Extract the [X, Y] coordinate from the center of the cell holding the provided text.  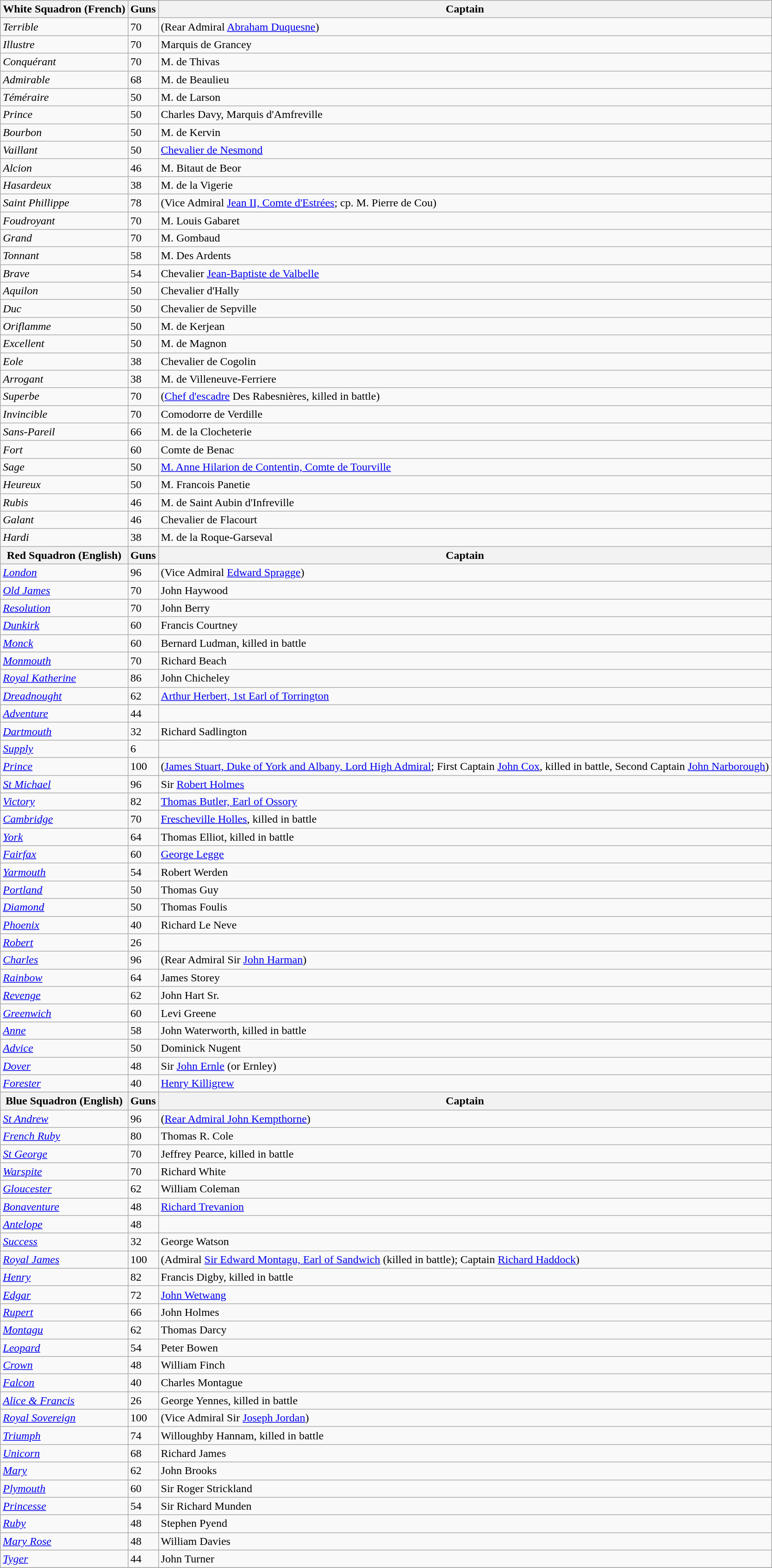
French Ruby [64, 1136]
John Waterworth, killed in battle [465, 1030]
James Storey [465, 978]
Richard White [465, 1171]
Antelope [64, 1224]
Sans-Pareil [64, 432]
Thomas Butler, Earl of Ossory [465, 802]
M. Bitaut de Beor [465, 167]
Plymouth [64, 1488]
M. de la Roque-Garseval [465, 538]
Admirable [64, 80]
Francis Courtney [465, 626]
Bonaventure [64, 1207]
Rainbow [64, 978]
Victory [64, 802]
Edgar [64, 1295]
Henry Killigrew [465, 1084]
(Rear Admiral John Kempthorne) [465, 1119]
Bourbon [64, 132]
Eole [64, 361]
Robert Werden [465, 872]
Henry [64, 1277]
(Vice Admiral Edward Spragge) [465, 573]
Blue Squadron (English) [64, 1101]
Charles Davy, Marquis d'Amfreville [465, 115]
Dunkirk [64, 626]
Unicorn [64, 1453]
Monck [64, 643]
(Vice Admiral Sir Joseph Jordan) [465, 1418]
Dominick Nugent [465, 1048]
John Brooks [465, 1471]
(Admiral Sir Edward Montagu, Earl of Sandwich (killed in battle); Captain Richard Haddock) [465, 1259]
Ruby [64, 1524]
Mary [64, 1471]
Sir Robert Holmes [465, 784]
Mary Rose [64, 1541]
Robert [64, 942]
Saint Phillippe [64, 203]
(Rear Admiral Sir John Harman) [465, 960]
M. de Saint Aubin d'Infreville [465, 502]
John Holmes [465, 1312]
Galant [64, 520]
William Coleman [465, 1189]
Heureux [64, 484]
Richard Le Neve [465, 925]
Montagu [64, 1330]
Fort [64, 449]
Comodorre de Verdille [465, 414]
Fairfax [64, 855]
Chevalier de Cogolin [465, 361]
St Michael [64, 784]
Gloucester [64, 1189]
Arthur Herbert, 1st Earl of Torrington [465, 696]
Vaillant [64, 150]
John Berry [465, 608]
Bernard Ludman, killed in battle [465, 643]
Sir Richard Munden [465, 1506]
Success [64, 1242]
Alice & Francis [64, 1401]
John Haywood [465, 590]
Thomas Darcy [465, 1330]
M. de Villeneuve-Ferriere [465, 379]
Richard Beach [465, 661]
M. de Kervin [465, 132]
Crown [64, 1365]
London [64, 573]
(Vice Admiral Jean II, Comte d'Estrées; cp. M. Pierre de Cou) [465, 203]
St George [64, 1154]
Conquérant [64, 62]
(James Stuart, Duke of York and Albany, Lord High Admiral; First Captain John Cox, killed in battle, Second Captain John Narborough) [465, 766]
Richard James [465, 1453]
Alcion [64, 167]
Warspite [64, 1171]
Red Squadron (English) [64, 555]
M. de Larson [465, 97]
Jeffrey Pearce, killed in battle [465, 1154]
Dreadnought [64, 696]
York [64, 837]
M. de Kerjean [465, 326]
Illustre [64, 44]
George Yennes, killed in battle [465, 1401]
Richard Trevanion [465, 1207]
M. Anne Hilarion de Contentin, Comte de Tourville [465, 467]
Greenwich [64, 1013]
M. Louis Gabaret [465, 221]
Téméraire [64, 97]
Phoenix [64, 925]
Excellent [64, 344]
Duc [64, 309]
Chevalier de Flacourt [465, 520]
Peter Bowen [465, 1348]
Superbe [64, 397]
Chevalier de Nesmond [465, 150]
Chevalier Jean-Baptiste de Valbelle [465, 273]
M. Francois Panetie [465, 484]
Francis Digby, killed in battle [465, 1277]
Grand [64, 238]
Tonnant [64, 256]
M. Gombaud [465, 238]
M. de Thivas [465, 62]
Thomas Guy [465, 890]
John Turner [465, 1559]
72 [143, 1295]
Advice [64, 1048]
William Finch [465, 1365]
(Rear Admiral Abraham Duquesne) [465, 27]
M. de Magnon [465, 344]
78 [143, 203]
Sage [64, 467]
Monmouth [64, 661]
Dover [64, 1066]
Falcon [64, 1383]
William Davies [465, 1541]
M. Des Ardents [465, 256]
Triumph [64, 1436]
Sir Roger Strickland [465, 1488]
Chevalier de Sepville [465, 309]
George Watson [465, 1242]
Diamond [64, 907]
Resolution [64, 608]
Leopard [64, 1348]
John Wetwang [465, 1295]
Old James [64, 590]
M. de la Clocheterie [465, 432]
Invincible [64, 414]
Forester [64, 1084]
Marquis de Grancey [465, 44]
Charles Montague [465, 1383]
Frescheville Holles, killed in battle [465, 819]
Rupert [64, 1312]
Tyger [64, 1559]
Royal Sovereign [64, 1418]
Hardi [64, 538]
Princesse [64, 1506]
M. de la Vigerie [465, 185]
Cambridge [64, 819]
Levi Greene [465, 1013]
John Hart Sr. [465, 995]
86 [143, 678]
Thomas Elliot, killed in battle [465, 837]
Adventure [64, 713]
Charles [64, 960]
80 [143, 1136]
Rubis [64, 502]
Brave [64, 273]
Arrogant [64, 379]
George Legge [465, 855]
St Andrew [64, 1119]
Dartmouth [64, 731]
Terrible [64, 27]
M. de Beaulieu [465, 80]
Aquilon [64, 291]
Thomas Foulis [465, 907]
Richard Sadlington [465, 731]
Thomas R. Cole [465, 1136]
Supply [64, 749]
Stephen Pyend [465, 1524]
John Chicheley [465, 678]
Yarmouth [64, 872]
Portland [64, 890]
Chevalier d'Hally [465, 291]
Anne [64, 1030]
Hasardeux [64, 185]
Foudroyant [64, 221]
Royal Katherine [64, 678]
Willoughby Hannam, killed in battle [465, 1436]
74 [143, 1436]
Revenge [64, 995]
Sir John Ernle (or Ernley) [465, 1066]
Comte de Benac [465, 449]
6 [143, 749]
White Squadron (French) [64, 9]
(Chef d'escadre Des Rabesnières, killed in battle) [465, 397]
Royal James [64, 1259]
Oriflamme [64, 326]
